For the text-containing cell, return its midpoint in [x, y] coordinate format. 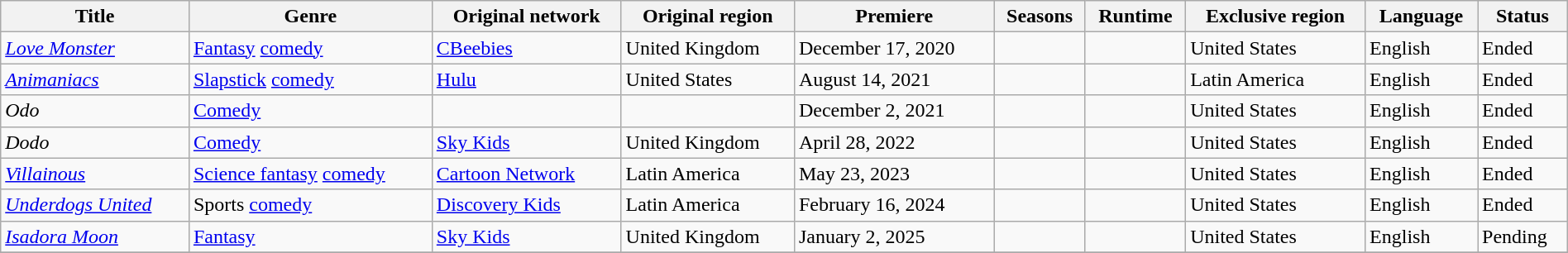
Isadora Moon [95, 236]
Dodo [95, 142]
Discovery Kids [526, 205]
May 23, 2023 [894, 174]
January 2, 2025 [894, 236]
Fantasy comedy [310, 48]
February 16, 2024 [894, 205]
Language [1422, 17]
Seasons [1040, 17]
Underdogs United [95, 205]
Genre [310, 17]
April 28, 2022 [894, 142]
Cartoon Network [526, 174]
Hulu [526, 79]
Original region [708, 17]
Exclusive region [1275, 17]
Original network [526, 17]
December 2, 2021 [894, 111]
Runtime [1135, 17]
Pending [1523, 236]
Premiere [894, 17]
Status [1523, 17]
Sports comedy [310, 205]
CBeebies [526, 48]
Fantasy [310, 236]
August 14, 2021 [894, 79]
Odo [95, 111]
Science fantasy comedy [310, 174]
December 17, 2020 [894, 48]
Title [95, 17]
Slapstick comedy [310, 79]
Love Monster [95, 48]
Animaniacs [95, 79]
Villainous [95, 174]
